Determine the (X, Y) coordinate at the center of the cell enclosing the given text.  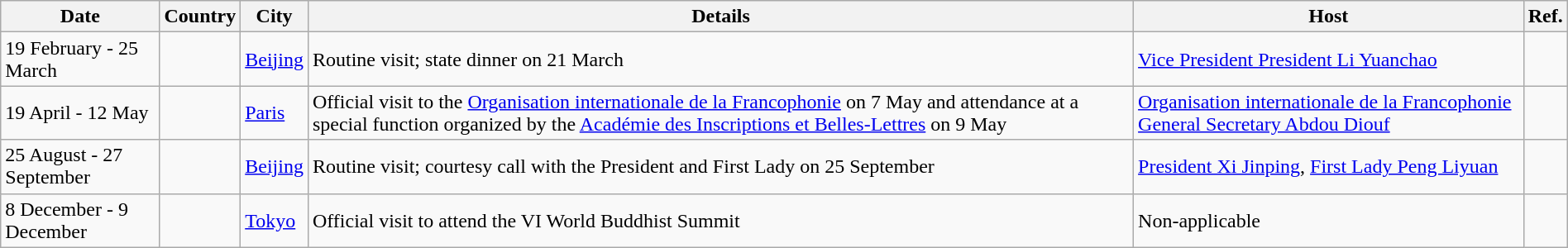
19 February - 25 March (80, 60)
City (275, 17)
Host (1329, 17)
Organisation internationale de la Francophonie General Secretary Abdou Diouf (1329, 112)
Paris (275, 112)
President Xi Jinping, First Lady Peng Liyuan (1329, 167)
Tokyo (275, 220)
Official visit to attend the VI World Buddhist Summit (720, 220)
25 August - 27 September (80, 167)
Routine visit; courtesy call with the President and First Lady on 25 September (720, 167)
Vice President President Li Yuanchao (1329, 60)
Details (720, 17)
8 December - 9 December (80, 220)
Country (200, 17)
Date (80, 17)
19 April - 12 May (80, 112)
Ref. (1545, 17)
Non-applicable (1329, 220)
Routine visit; state dinner on 21 March (720, 60)
